Return the (x, y) coordinate for the center point of the cell that contains the specified text.  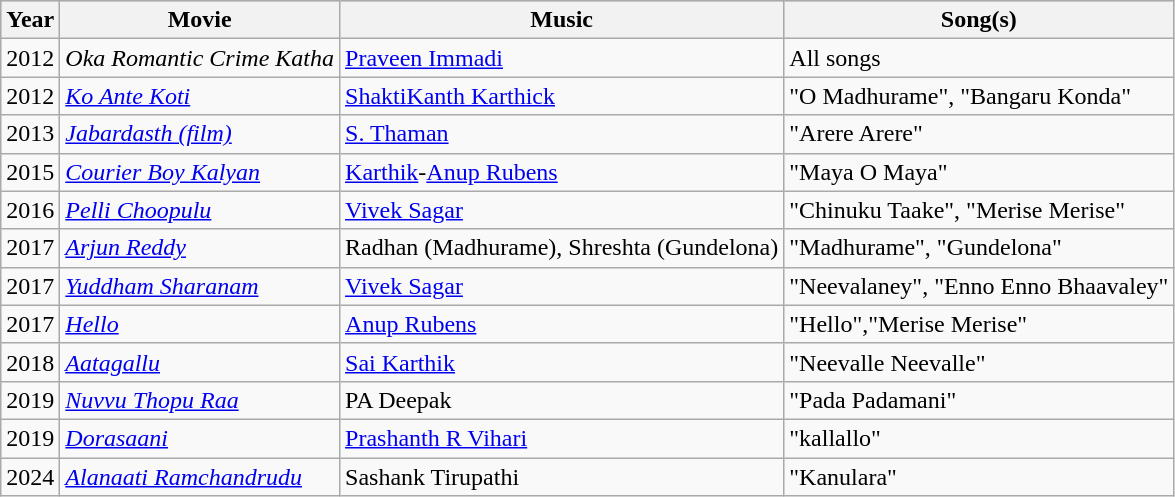
"Madhurame", "Gundelona" (979, 248)
2013 (30, 134)
"Maya O Maya" (979, 172)
Alanaati Ramchandrudu (200, 477)
Radhan (Madhurame), Shreshta (Gundelona) (562, 248)
Praveen Immadi (562, 58)
"Chinuku Taake", "Merise Merise" (979, 210)
Song(s) (979, 20)
"Neevalaney", "Enno Enno Bhaavaley" (979, 286)
All songs (979, 58)
Sashank Tirupathi (562, 477)
Karthik-Anup Rubens (562, 172)
Pelli Choopulu (200, 210)
Hello (200, 324)
"Pada Padamani" (979, 400)
Year (30, 20)
Dorasaani (200, 438)
Yuddham Sharanam (200, 286)
"kallallo" (979, 438)
PA Deepak (562, 400)
Ko Ante Koti (200, 96)
Music (562, 20)
2024 (30, 477)
Movie (200, 20)
Sai Karthik (562, 362)
Arjun Reddy (200, 248)
ShaktiKanth Karthick (562, 96)
"Hello","Merise Merise" (979, 324)
Aatagallu (200, 362)
2016 (30, 210)
"Arere Arere" (979, 134)
Nuvvu Thopu Raa (200, 400)
Jabardasth (film) (200, 134)
2015 (30, 172)
Prashanth R Vihari (562, 438)
Courier Boy Kalyan (200, 172)
S. Thaman (562, 134)
Anup Rubens (562, 324)
Oka Romantic Crime Katha (200, 58)
"O Madhurame", "Bangaru Konda" (979, 96)
"Kanulara" (979, 477)
2018 (30, 362)
"Neevalle Neevalle" (979, 362)
